Pinpoint the cell where the given text exists, returning its (X, Y) midpoint coordinate. 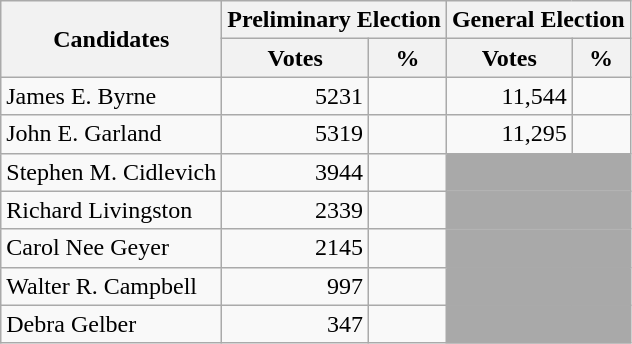
Debra Gelber (112, 324)
James E. Byrne (112, 96)
5231 (296, 96)
Walter R. Campbell (112, 286)
347 (296, 324)
Carol Nee Geyer (112, 248)
2339 (296, 210)
11,544 (509, 96)
Preliminary Election (334, 20)
Richard Livingston (112, 210)
Candidates (112, 39)
5319 (296, 134)
11,295 (509, 134)
2145 (296, 248)
General Election (538, 20)
John E. Garland (112, 134)
Stephen M. Cidlevich (112, 172)
3944 (296, 172)
997 (296, 286)
